Extract the (x, y) coordinate from the center of the cell holding the provided text.  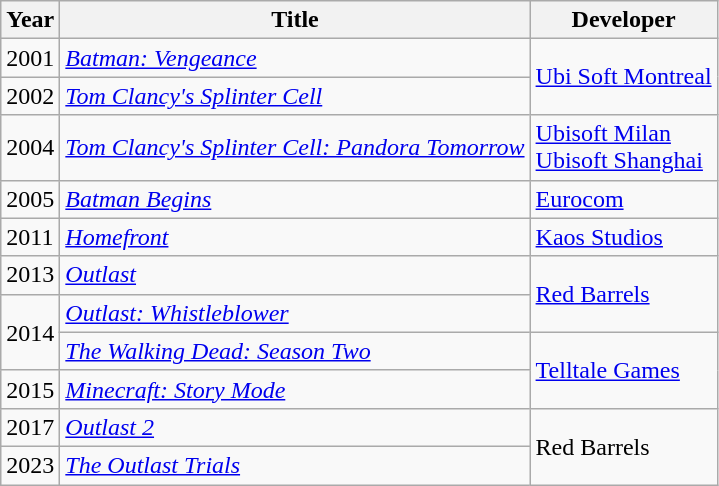
Homefront (295, 237)
2013 (30, 275)
Developer (624, 20)
The Walking Dead: Season Two (295, 351)
2014 (30, 332)
Outlast: Whistleblower (295, 313)
Outlast 2 (295, 427)
2023 (30, 465)
Outlast (295, 275)
Ubisoft MilanUbisoft Shanghai (624, 148)
Batman Begins (295, 199)
Tom Clancy's Splinter Cell (295, 96)
Batman: Vengeance (295, 58)
2002 (30, 96)
2005 (30, 199)
Tom Clancy's Splinter Cell: Pandora Tomorrow (295, 148)
Ubi Soft Montreal (624, 77)
2011 (30, 237)
2001 (30, 58)
2017 (30, 427)
Kaos Studios (624, 237)
Year (30, 20)
Eurocom (624, 199)
The Outlast Trials (295, 465)
2015 (30, 389)
Title (295, 20)
Telltale Games (624, 370)
Minecraft: Story Mode (295, 389)
2004 (30, 148)
